Locate the cell with the specified text and output its (X, Y) center coordinate. 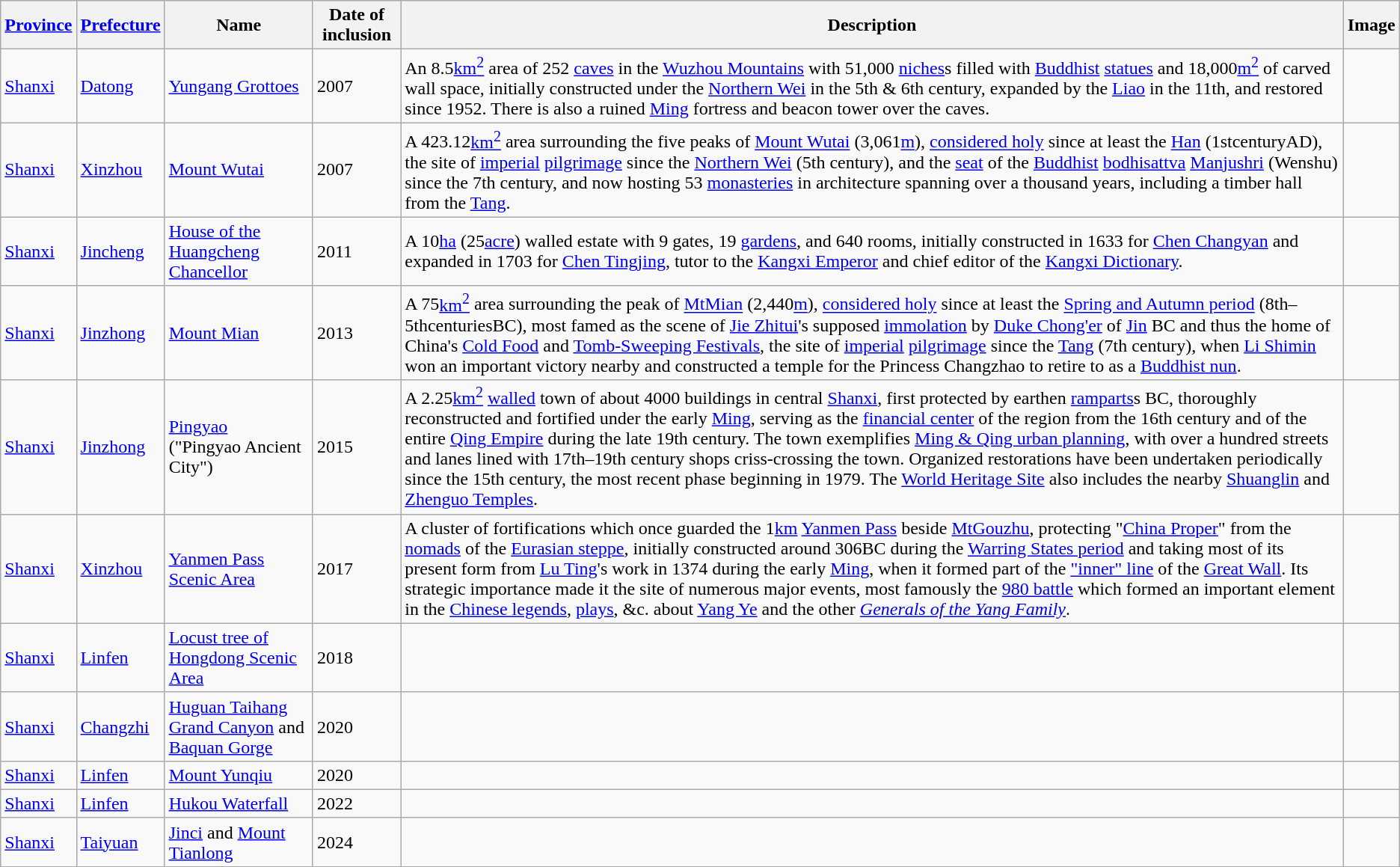
Datong (120, 87)
2018 (356, 658)
Name (239, 25)
Yanmen Pass Scenic Area (239, 569)
Pingyao("Pingyao Ancient City") (239, 447)
Mount Mian (239, 333)
Date of inclusion (356, 25)
2015 (356, 447)
2011 (356, 251)
Hukou Waterfall (239, 803)
Locust tree of Hongdong Scenic Area (239, 658)
Jinci and Mount Tianlong (239, 842)
Mount Yunqiu (239, 775)
Description (872, 25)
Image (1372, 25)
Changzhi (120, 726)
2013 (356, 333)
2017 (356, 569)
Prefecture (120, 25)
2022 (356, 803)
House of the Huangcheng Chancellor (239, 251)
Huguan Taihang Grand Canyon and Baquan Gorge (239, 726)
Mount Wutai (239, 170)
Yungang Grottoes (239, 87)
Province (39, 25)
Taiyuan (120, 842)
Jincheng (120, 251)
2024 (356, 842)
